Scan for the cell matching the given text and deliver its (X, Y) coordinate at center. 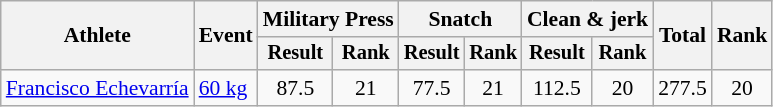
87.5 (296, 88)
Event (226, 36)
60 kg (226, 88)
Athlete (98, 36)
77.5 (432, 88)
Military Press (328, 19)
Snatch (460, 19)
Francisco Echevarría (98, 88)
Total (682, 36)
112.5 (557, 88)
277.5 (682, 88)
Clean & jerk (588, 19)
